Find where the given text appears and provide that cell's center as (X, Y) coordinate. 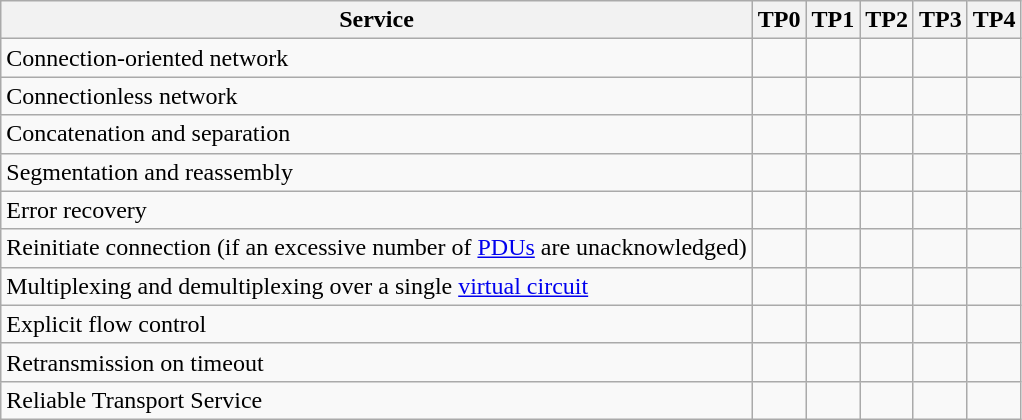
Explicit flow control (376, 324)
Connectionless network (376, 96)
TP3 (940, 20)
Multiplexing and demultiplexing over a single virtual circuit (376, 286)
Retransmission on timeout (376, 362)
Reinitiate connection (if an excessive number of PDUs are unacknowledged) (376, 248)
Segmentation and reassembly (376, 172)
Concatenation and separation (376, 134)
Connection-oriented network (376, 58)
TP0 (779, 20)
Error recovery (376, 210)
Reliable Transport Service (376, 400)
TP2 (887, 20)
TP1 (833, 20)
TP4 (994, 20)
Service (376, 20)
